Scan for the cell matching the given text and deliver its [x, y] coordinate at center. 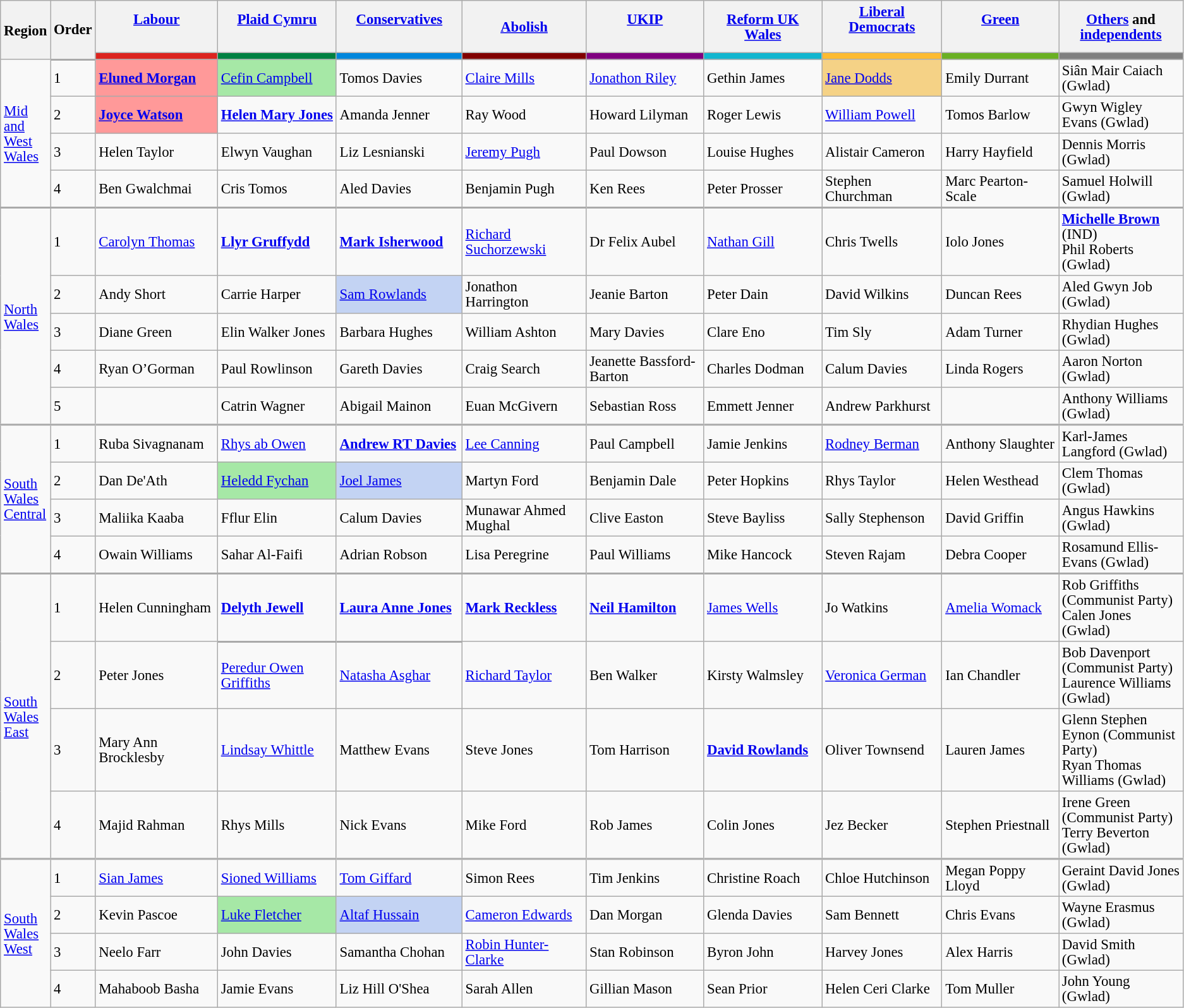
Helen Taylor [157, 152]
Alex Harris [1001, 952]
Peredur Owen Griffiths [277, 675]
Rob Griffiths (Communist Party)Calen Jones (Gwlad) [1121, 608]
Tomos Davies [399, 78]
Andy Short [157, 295]
Rhys Mills [277, 825]
Duncan Rees [1001, 295]
Sian James [157, 877]
Chloe Hutchinson [882, 877]
Llyr Gruffydd [277, 241]
Louise Hughes [763, 152]
Paul Williams [645, 555]
Munawar Ahmed Mughal [524, 518]
Robin Hunter-Clarke [524, 952]
Clare Eno [763, 331]
Helen Cunningham [157, 608]
Howard Lilyman [645, 115]
Tomos Barlow [1001, 115]
Ian Chandler [1001, 675]
Jamie Evans [277, 990]
Barbara Hughes [399, 331]
Carolyn Thomas [157, 241]
Craig Search [524, 369]
Adrian Robson [399, 555]
Mike Hancock [763, 555]
Gareth Davies [399, 369]
Matthew Evans [399, 751]
Diane Green [157, 331]
Mahaboob Basha [157, 990]
Paul Rowlinson [277, 369]
Ben Walker [645, 675]
Benjamin Pugh [524, 190]
Conservatives [399, 27]
Ryan O’Gorman [157, 369]
Neelo Farr [157, 952]
Sebastian Ross [645, 406]
Liz Hill O'Shea [399, 990]
Joel James [399, 480]
David Griffin [1001, 518]
Mark Isherwood [399, 241]
Sam Rowlands [399, 295]
Mike Ford [524, 825]
Abigail Mainon [399, 406]
David Smith (Gwlad) [1121, 952]
Helen Mary Jones [277, 115]
Aled Davies [399, 190]
Lisa Peregrine [524, 555]
Tom Muller [1001, 990]
Harvey Jones [882, 952]
Mary Davies [645, 331]
Jamie Jenkins [763, 444]
Adam Turner [1001, 331]
Andrew Parkhurst [882, 406]
5 [73, 406]
Carrie Harper [277, 295]
Dr Felix Aubel [645, 241]
Samantha Chohan [399, 952]
Liberal Democrats [882, 27]
Region [25, 30]
Colin Jones [763, 825]
Sioned Williams [277, 877]
Kevin Pascoe [157, 915]
Charles Dodman [763, 369]
Owain Williams [157, 555]
Elwyn Vaughan [277, 152]
Chris Evans [1001, 915]
Anthony Williams (Gwlad) [1121, 406]
Mary Ann Brocklesby [157, 751]
Tim Sly [882, 331]
Samuel Holwill (Gwlad) [1121, 190]
Labour [157, 27]
Abolish [524, 27]
William Ashton [524, 331]
Dan De'Ath [157, 480]
Steve Bayliss [763, 518]
Ben Gwalchmai [157, 190]
Anthony Slaughter [1001, 444]
Rodney Berman [882, 444]
Tim Jenkins [645, 877]
James Wells [763, 608]
Rhys Taylor [882, 480]
Maliika Kaaba [157, 518]
Steven Rajam [882, 555]
John Young (Gwlad) [1121, 990]
Rhys ab Owen [277, 444]
Aled Gwyn Job (Gwlad) [1121, 295]
Veronica German [882, 675]
Chris Twells [882, 241]
Jo Watkins [882, 608]
South Wales West [25, 933]
David Wilkins [882, 295]
Amanda Jenner [399, 115]
Angus Hawkins (Gwlad) [1121, 518]
Emmett Jenner [763, 406]
Steve Jones [524, 751]
Natasha Asghar [399, 675]
Glenda Davies [763, 915]
Siân Mair Caiach (Gwlad) [1121, 78]
Lee Canning [524, 444]
Sean Prior [763, 990]
Heledd Fychan [277, 480]
Neil Hamilton [645, 608]
South Wales Central [25, 499]
Lauren James [1001, 751]
Ruba Sivagnanam [157, 444]
Harry Hayfield [1001, 152]
Stan Robinson [645, 952]
Rosamund Ellis-Evans (Gwlad) [1121, 555]
UKIP [645, 27]
Paul Dowson [645, 152]
Sally Stephenson [882, 518]
Gillian Mason [645, 990]
Iolo Jones [1001, 241]
Stephen Priestnall [1001, 825]
Emily Durrant [1001, 78]
Oliver Townsend [882, 751]
Gethin James [763, 78]
Peter Prosser [763, 190]
Glenn Stephen Eynon (Communist Party)Ryan Thomas Williams (Gwlad) [1121, 751]
Aaron Norton (Gwlad) [1121, 369]
Andrew RT Davies [399, 444]
Stephen Churchman [882, 190]
Gwyn Wigley Evans (Gwlad) [1121, 115]
Cefin Campbell [277, 78]
Sarah Allen [524, 990]
Jeremy Pugh [524, 152]
Linda Rogers [1001, 369]
William Powell [882, 115]
Peter Jones [157, 675]
Jonathon Riley [645, 78]
Altaf Hussain [399, 915]
Sahar Al-Faifi [277, 555]
Reform UK Wales [763, 27]
Clive Easton [645, 518]
Paul Campbell [645, 444]
Dan Morgan [645, 915]
Helen Ceri Clarke [882, 990]
Plaid Cymru [277, 27]
Helen Westhead [1001, 480]
Amelia Womack [1001, 608]
Elin Walker Jones [277, 331]
Michelle Brown (IND)Phil Roberts (Gwlad) [1121, 241]
Megan Poppy Lloyd [1001, 877]
Joyce Watson [157, 115]
Nathan Gill [763, 241]
Marc Pearton-Scale [1001, 190]
Ray Wood [524, 115]
South Wales East [25, 717]
Sam Bennett [882, 915]
Lindsay Whittle [277, 751]
Bob Davenport (Communist Party)Laurence Williams (Gwlad) [1121, 675]
Peter Dain [763, 295]
Peter Hopkins [763, 480]
Majid Rahman [157, 825]
Irene Green (Communist Party)Terry Beverton (Gwlad) [1121, 825]
Richard Suchorzewski [524, 241]
Mid and West Wales [25, 134]
Rob James [645, 825]
Claire Mills [524, 78]
Martyn Ford [524, 480]
Liz Lesnianski [399, 152]
Geraint David Jones (Gwlad) [1121, 877]
Order [73, 30]
Richard Taylor [524, 675]
Mark Reckless [524, 608]
Luke Fletcher [277, 915]
Jonathon Harrington [524, 295]
Christine Roach [763, 877]
Simon Rees [524, 877]
Cameron Edwards [524, 915]
Clem Thomas (Gwlad) [1121, 480]
Catrin Wagner [277, 406]
Kirsty Walmsley [763, 675]
Jane Dodds [882, 78]
Karl-James Langford (Gwlad) [1121, 444]
Nick Evans [399, 825]
John Davies [277, 952]
Benjamin Dale [645, 480]
Alistair Cameron [882, 152]
Tom Giffard [399, 877]
Cris Tomos [277, 190]
Euan McGivern [524, 406]
Fflur Elin [277, 518]
Tom Harrison [645, 751]
David Rowlands [763, 751]
Others and independents [1121, 27]
Eluned Morgan [157, 78]
Roger Lewis [763, 115]
Ken Rees [645, 190]
North Wales [25, 316]
Debra Cooper [1001, 555]
Laura Anne Jones [399, 608]
Wayne Erasmus (Gwlad) [1121, 915]
Rhydian Hughes (Gwlad) [1121, 331]
Jez Becker [882, 825]
Jeanie Barton [645, 295]
Delyth Jewell [277, 608]
Dennis Morris (Gwlad) [1121, 152]
Green [1001, 27]
Byron John [763, 952]
Jeanette Bassford-Barton [645, 369]
